Capture the cell that displays the provided text and extract its (X, Y) central coordinate. 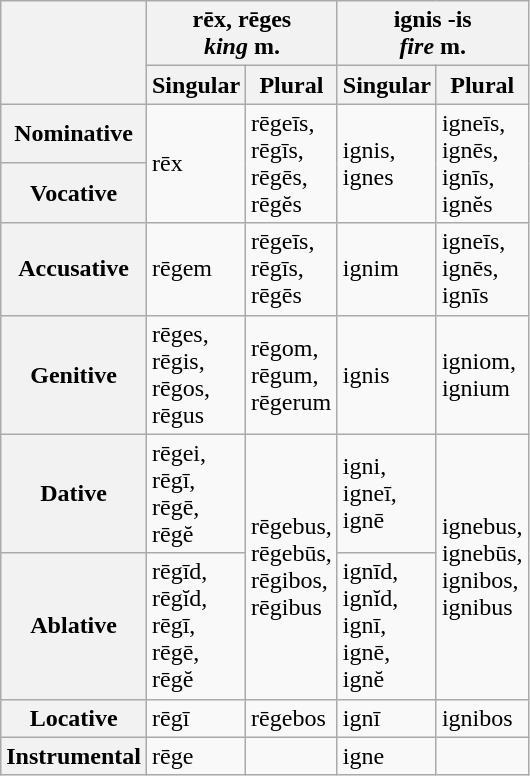
rēgeīs,rēgīs,rēgēs,rēgĕs (292, 164)
ignīd,ignĭd,ignī,ignē,ignĕ (386, 626)
Nominative (74, 134)
rēges,rēgis,rēgos,rēgus (196, 374)
ignis,ignes (386, 164)
igneīs,ignēs,ignīs (482, 269)
rēgebus,rēgebūs,rēgibos,rēgibus (292, 566)
rēgem (196, 269)
Accusative (74, 269)
ignī (386, 718)
rēgebos (292, 718)
rēgei,rēgī,rēgē,rēgĕ (196, 494)
ignis (386, 374)
rēx, rēges king m. (242, 34)
ignebus,ignebūs,ignibos,ignibus (482, 566)
Genitive (74, 374)
rēgeīs,rēgīs,rēgēs (292, 269)
ignim (386, 269)
igne (386, 756)
igni,igneī,ignē (386, 494)
ignis -is fire m. (432, 34)
igniom,ignium (482, 374)
Vocative (74, 193)
igneīs,ignēs,ignīs,ignĕs (482, 164)
ignibos (482, 718)
rēx (196, 164)
rēge (196, 756)
rēgom,rēgum,rēgerum (292, 374)
Locative (74, 718)
Instrumental (74, 756)
Ablative (74, 626)
rēgīd,rēgĭd,rēgī,rēgē,rēgĕ (196, 626)
Dative (74, 494)
rēgī (196, 718)
